Pinpoint the cell where the given text exists, returning its [X, Y] midpoint coordinate. 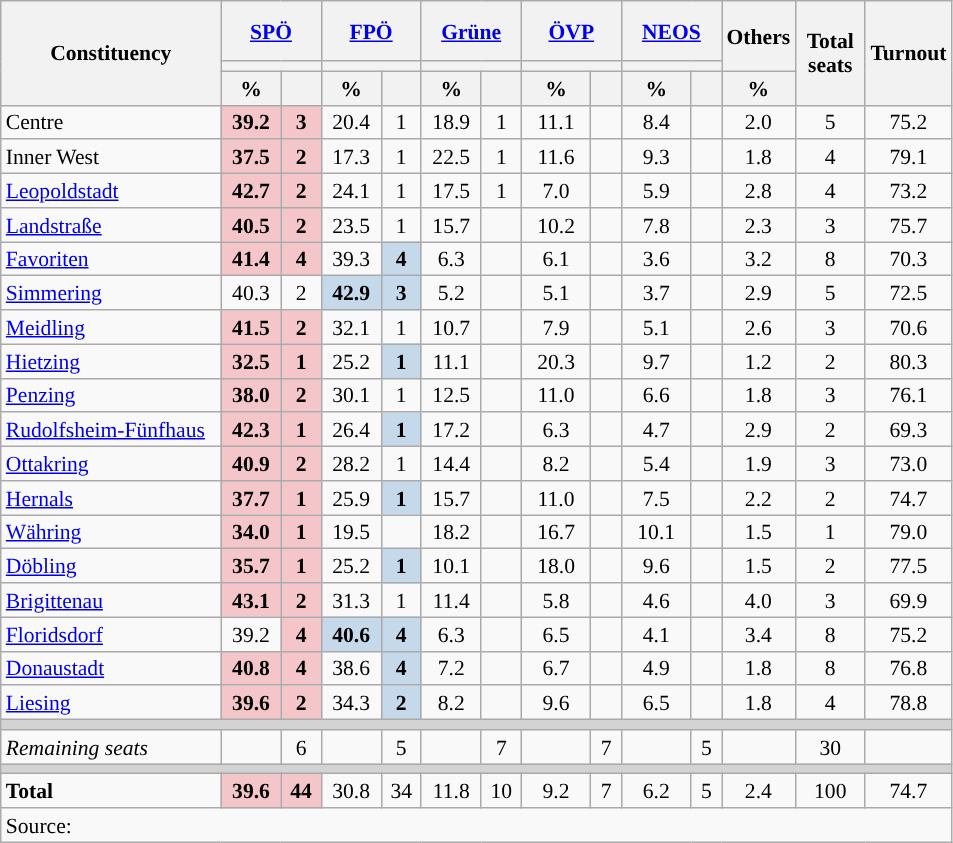
Hernals [111, 498]
2.0 [759, 122]
11.8 [451, 791]
5.2 [451, 293]
Floridsdorf [111, 634]
18.9 [451, 122]
Others [759, 36]
75.7 [908, 225]
1.9 [759, 464]
73.2 [908, 191]
Simmering [111, 293]
NEOS [671, 31]
7.5 [656, 498]
17.2 [451, 430]
34.0 [251, 532]
ÖVP [571, 31]
40.6 [351, 634]
40.5 [251, 225]
22.5 [451, 157]
4.7 [656, 430]
FPÖ [371, 31]
80.3 [908, 361]
Turnout [908, 53]
5.9 [656, 191]
7.9 [556, 327]
Ottakring [111, 464]
2.2 [759, 498]
44 [301, 791]
Constituency [111, 53]
3.6 [656, 259]
78.8 [908, 703]
73.0 [908, 464]
35.7 [251, 566]
16.7 [556, 532]
41.5 [251, 327]
23.5 [351, 225]
41.4 [251, 259]
Centre [111, 122]
3.2 [759, 259]
42.7 [251, 191]
42.9 [351, 293]
77.5 [908, 566]
4.1 [656, 634]
20.3 [556, 361]
2.4 [759, 791]
5.4 [656, 464]
28.2 [351, 464]
70.3 [908, 259]
6.7 [556, 668]
9.2 [556, 791]
6.2 [656, 791]
40.3 [251, 293]
24.1 [351, 191]
34.3 [351, 703]
11.4 [451, 600]
Döbling [111, 566]
6 [301, 747]
69.9 [908, 600]
11.6 [556, 157]
4.6 [656, 600]
100 [830, 791]
6.6 [656, 395]
7.2 [451, 668]
Total [111, 791]
79.0 [908, 532]
14.4 [451, 464]
4.0 [759, 600]
Source: [476, 825]
Brigittenau [111, 600]
Grüne [471, 31]
8.4 [656, 122]
Landstraße [111, 225]
40.9 [251, 464]
4.9 [656, 668]
Donaustadt [111, 668]
10.2 [556, 225]
30.1 [351, 395]
Leopoldstadt [111, 191]
7.8 [656, 225]
2.6 [759, 327]
Rudolfsheim-Fünfhaus [111, 430]
30 [830, 747]
18.2 [451, 532]
20.4 [351, 122]
Hietzing [111, 361]
76.8 [908, 668]
6.1 [556, 259]
34 [401, 791]
69.3 [908, 430]
7.0 [556, 191]
10 [501, 791]
70.6 [908, 327]
Favoriten [111, 259]
19.5 [351, 532]
Meidling [111, 327]
37.7 [251, 498]
32.5 [251, 361]
72.5 [908, 293]
Inner West [111, 157]
79.1 [908, 157]
25.9 [351, 498]
9.7 [656, 361]
18.0 [556, 566]
32.1 [351, 327]
30.8 [351, 791]
38.0 [251, 395]
Währing [111, 532]
2.3 [759, 225]
43.1 [251, 600]
40.8 [251, 668]
17.3 [351, 157]
Remaining seats [111, 747]
10.7 [451, 327]
38.6 [351, 668]
3.4 [759, 634]
Liesing [111, 703]
42.3 [251, 430]
SPÖ [271, 31]
12.5 [451, 395]
37.5 [251, 157]
3.7 [656, 293]
5.8 [556, 600]
26.4 [351, 430]
31.3 [351, 600]
39.3 [351, 259]
9.3 [656, 157]
1.2 [759, 361]
Totalseats [830, 53]
76.1 [908, 395]
2.8 [759, 191]
17.5 [451, 191]
Penzing [111, 395]
